Return (X, Y) of the center of cell containing provided text 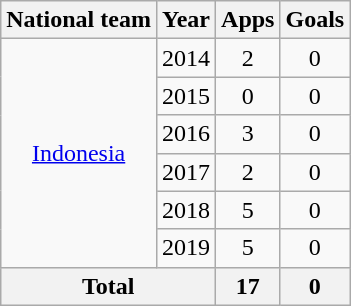
Goals (315, 20)
National team (79, 20)
2016 (186, 134)
Year (186, 20)
2017 (186, 172)
Indonesia (79, 153)
2018 (186, 210)
Total (108, 286)
2015 (186, 96)
17 (248, 286)
3 (248, 134)
2014 (186, 58)
Apps (248, 20)
2019 (186, 248)
